Output the [x, y] coordinate of the center of the cell containing the given text.  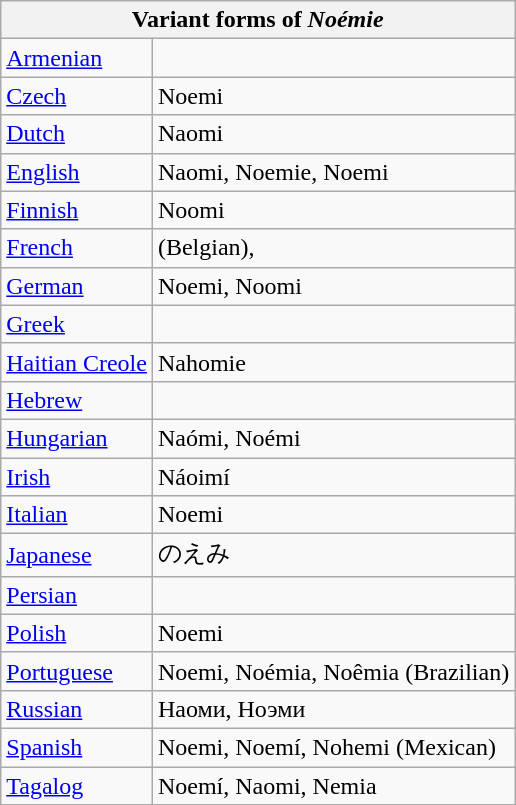
Tagalog [77, 785]
Noemi, Noémia, Noêmia (Brazilian) [333, 671]
Naomi, Noemie, Noemi [333, 172]
French [77, 248]
Finnish [77, 210]
Portuguese [77, 671]
Haitian Creole [77, 362]
Variant forms of Noémie [258, 20]
Hungarian [77, 438]
Russian [77, 709]
Irish [77, 477]
Náoimí [333, 477]
Noemi, Noemí, Nohemi (Mexican) [333, 747]
Hebrew [77, 400]
Czech [77, 96]
English [77, 172]
Polish [77, 633]
Noemi, Noomi [333, 286]
Наоми, Ноэми [333, 709]
Naomi [333, 134]
German [77, 286]
Nahomie [333, 362]
Japanese [77, 556]
Spanish [77, 747]
Armenian [77, 58]
Persian [77, 595]
Naómi, Noémi [333, 438]
Italian [77, 515]
Dutch [77, 134]
Noemí, Naomi, Nemia [333, 785]
Greek [77, 324]
のえみ [333, 556]
(Belgian), [333, 248]
Noomi [333, 210]
